Find where the given text appears and provide that cell's center as [X, Y] coordinate. 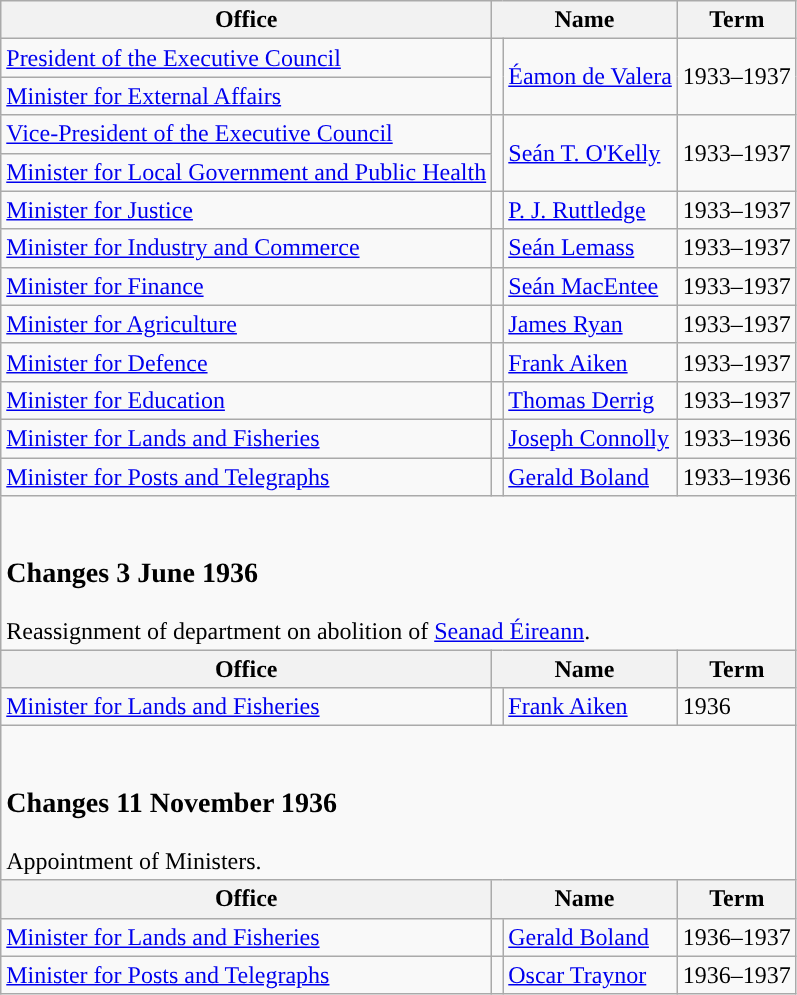
Changes 11 November 1936Appointment of Ministers. [399, 803]
Seán T. O'Kelly [590, 153]
Minister for Defence [246, 362]
James Ryan [590, 324]
President of the Executive Council [246, 58]
Vice-President of the Executive Council [246, 134]
Minister for External Affairs [246, 96]
Minister for Finance [246, 286]
Oscar Traynor [590, 975]
Thomas Derrig [590, 400]
1936 [736, 707]
Changes 3 June 1936Reassignment of department on abolition of Seanad Éireann. [399, 573]
Éamon de Valera [590, 77]
Seán Lemass [590, 248]
Minister for Local Government and Public Health [246, 172]
Seán MacEntee [590, 286]
P. J. Ruttledge [590, 210]
Minister for Industry and Commerce [246, 248]
Minister for Justice [246, 210]
Joseph Connolly [590, 438]
Minister for Agriculture [246, 324]
Minister for Education [246, 400]
